For the text-containing cell, return its midpoint in [X, Y] coordinate format. 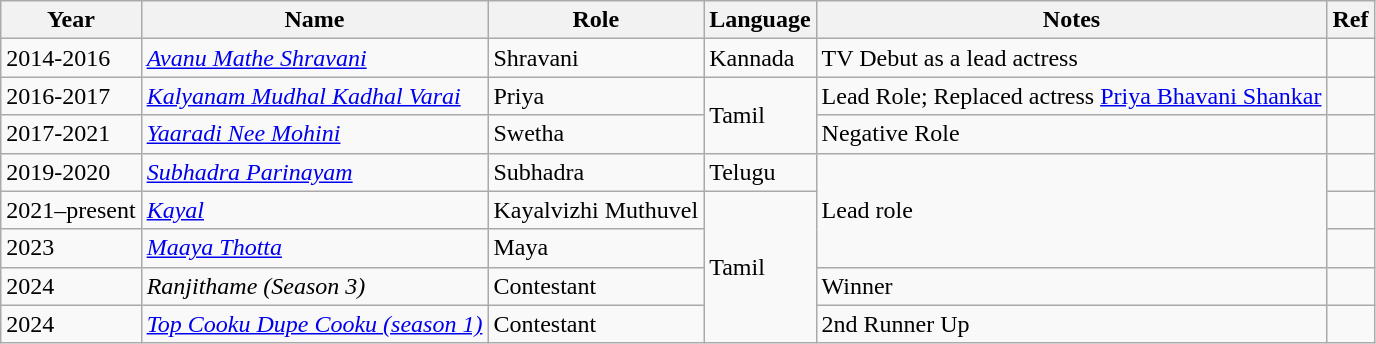
Lead Role; Replaced actress Priya Bhavani Shankar [1072, 96]
2016-2017 [71, 96]
2014-2016 [71, 58]
Negative Role [1072, 134]
Priya [596, 96]
Subhadra Parinayam [314, 172]
Ref [1350, 20]
Language [760, 20]
Ranjithame (Season 3) [314, 286]
Subhadra [596, 172]
2021–present [71, 210]
Kayal [314, 210]
Kayalvizhi Muthuvel [596, 210]
Telugu [760, 172]
Maaya Thotta [314, 248]
Swetha [596, 134]
2019-2020 [71, 172]
Maya [596, 248]
Lead role [1072, 210]
Kannada [760, 58]
Notes [1072, 20]
Role [596, 20]
2nd Runner Up [1072, 324]
TV Debut as a lead actress [1072, 58]
Top Cooku Dupe Cooku (season 1) [314, 324]
2017-2021 [71, 134]
Shravani [596, 58]
Avanu Mathe Shravani [314, 58]
Kalyanam Mudhal Kadhal Varai [314, 96]
Winner [1072, 286]
Name [314, 20]
Year [71, 20]
Yaaradi Nee Mohini [314, 134]
2023 [71, 248]
